Return the (X, Y) coordinate for the center point of the cell that contains the specified text.  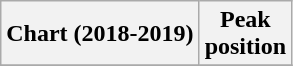
Chart (2018-2019) (100, 34)
Peakposition (245, 34)
